Detect which cell encompasses the target text, then output its [X, Y] center coordinate. 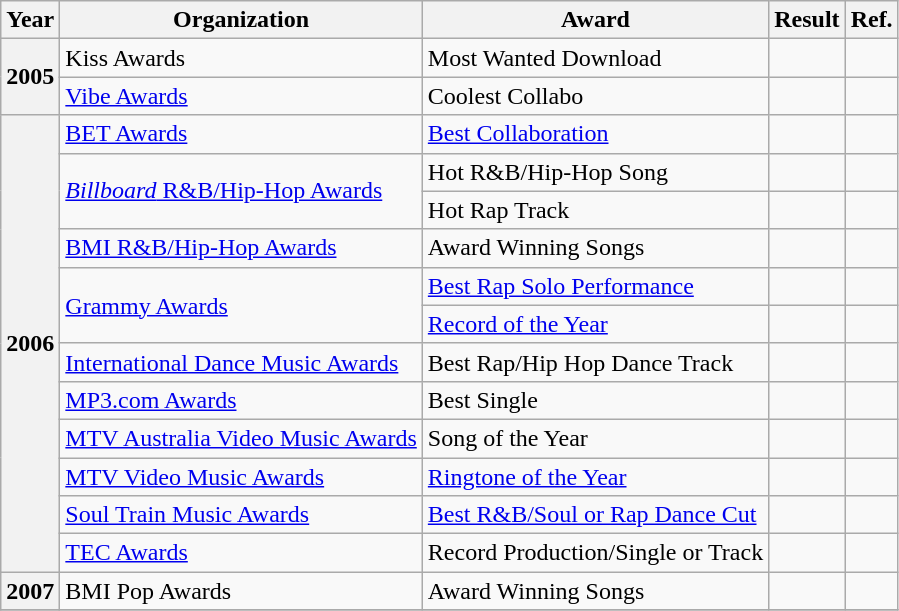
Ref. [872, 20]
Result [807, 20]
Billboard R&B/Hip-Hop Awards [242, 191]
Most Wanted Download [595, 58]
Vibe Awards [242, 96]
2005 [30, 77]
Award [595, 20]
2006 [30, 344]
Soul Train Music Awards [242, 515]
Organization [242, 20]
Year [30, 20]
MP3.com Awards [242, 400]
Coolest Collabo [595, 96]
Hot R&B/Hip-Hop Song [595, 172]
Record Production/Single or Track [595, 553]
Best Collaboration [595, 134]
Kiss Awards [242, 58]
Hot Rap Track [595, 210]
2007 [30, 591]
Best R&B/Soul or Rap Dance Cut [595, 515]
Best Rap Solo Performance [595, 286]
Record of the Year [595, 324]
Best Rap/Hip Hop Dance Track [595, 362]
BMI R&B/Hip-Hop Awards [242, 248]
Best Single [595, 400]
TEC Awards [242, 553]
Grammy Awards [242, 305]
International Dance Music Awards [242, 362]
Song of the Year [595, 438]
BET Awards [242, 134]
MTV Video Music Awards [242, 477]
MTV Australia Video Music Awards [242, 438]
BMI Pop Awards [242, 591]
Ringtone of the Year [595, 477]
